Scan for the cell matching the given text and deliver its (X, Y) coordinate at center. 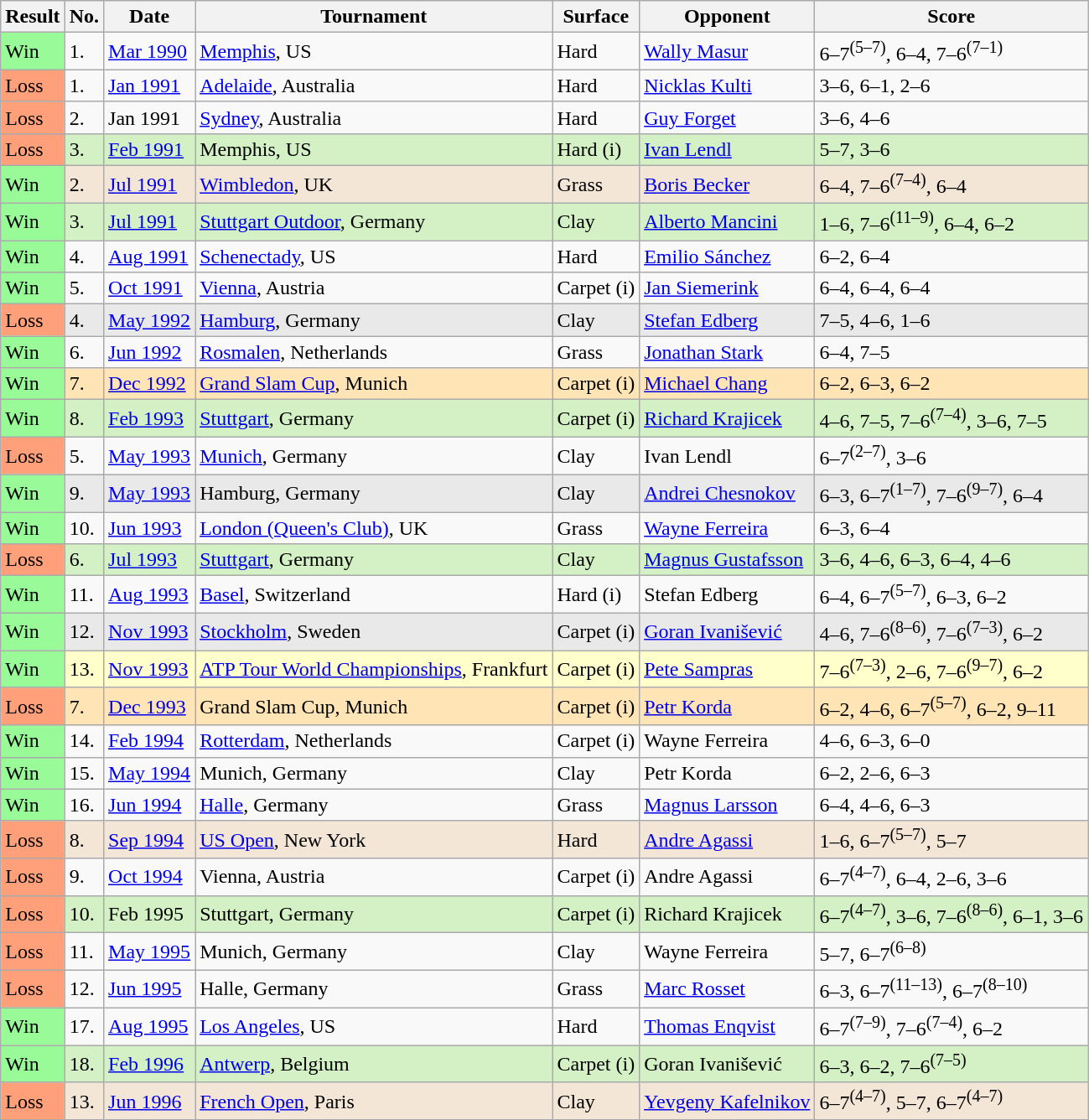
Magnus Gustafsson (728, 560)
Sep 1994 (149, 840)
5–7, 3–6 (952, 149)
Jonathan Stark (728, 352)
Feb 1993 (149, 419)
6–7(4–7), 6–4, 2–6, 3–6 (952, 877)
5–7, 6–7(6–8) (952, 952)
Adelaide, Australia (374, 86)
16. (84, 805)
Tournament (374, 17)
Guy Forget (728, 117)
17. (84, 1026)
7–5, 4–6, 1–6 (952, 320)
May 1994 (149, 773)
Feb 1994 (149, 741)
6–2, 2–6, 6–3 (952, 773)
3–6, 4–6 (952, 117)
Jun 1994 (149, 805)
6–3, 6–7(1–7), 7–6(9–7), 6–4 (952, 493)
6–2, 4–6, 6–7(5–7), 6–2, 9–11 (952, 706)
6–3, 6–4 (952, 528)
Feb 1996 (149, 1063)
Michael Chang (728, 384)
Sydney, Australia (374, 117)
Aug 1991 (149, 257)
6–3, 6–7(11–13), 6–7(8–10) (952, 989)
May 1992 (149, 320)
Yevgeny Kafelnikov (728, 1102)
Antwerp, Belgium (374, 1063)
Pete Sampras (728, 669)
Result (33, 17)
Thomas Enqvist (728, 1026)
May 1995 (149, 952)
6–2, 6–3, 6–2 (952, 384)
US Open, New York (374, 840)
Score (952, 17)
6–4, 6–7(5–7), 6–3, 6–2 (952, 595)
Magnus Larsson (728, 805)
ATP Tour World Championships, Frankfurt (374, 669)
6–4, 6–4, 6–4 (952, 288)
6–7(4–7), 3–6, 7–6(8–6), 6–1, 3–6 (952, 914)
15. (84, 773)
Rotterdam, Netherlands (374, 741)
Emilio Sánchez (728, 257)
1–6, 7–6(11–9), 6–4, 6–2 (952, 221)
7–6(7–3), 2–6, 7–6(9–7), 6–2 (952, 669)
Basel, Switzerland (374, 595)
6–2, 6–4 (952, 257)
Schenectady, US (374, 257)
6–7(7–9), 7–6(7–4), 6–2 (952, 1026)
Date (149, 17)
Oct 1991 (149, 288)
6–7(2–7), 3–6 (952, 456)
No. (84, 17)
Surface (596, 17)
1–6, 6–7(5–7), 5–7 (952, 840)
Boris Becker (728, 184)
6–7(5–7), 6–4, 7–6(7–1) (952, 52)
Jul 1993 (149, 560)
4–6, 7–6(8–6), 7–6(7–3), 6–2 (952, 632)
Rosmalen, Netherlands (374, 352)
Andrei Chesnokov (728, 493)
Stuttgart Outdoor, Germany (374, 221)
Wally Masur (728, 52)
4–6, 6–3, 6–0 (952, 741)
Jun 1996 (149, 1102)
6–4, 4–6, 6–3 (952, 805)
London (Queen's Club), UK (374, 528)
Opponent (728, 17)
Los Angeles, US (374, 1026)
Jan Siemerink (728, 288)
Jun 1993 (149, 528)
Nicklas Kulti (728, 86)
Jun 1992 (149, 352)
18. (84, 1063)
French Open, Paris (374, 1102)
Oct 1994 (149, 877)
3–6, 6–1, 2–6 (952, 86)
Dec 1993 (149, 706)
6–7(4–7), 5–7, 6–7(4–7) (952, 1102)
6–4, 7–6(7–4), 6–4 (952, 184)
Alberto Mancini (728, 221)
Feb 1995 (149, 914)
6–4, 7–5 (952, 352)
14. (84, 741)
Mar 1990 (149, 52)
4–6, 7–5, 7–6(7–4), 3–6, 7–5 (952, 419)
Dec 1992 (149, 384)
Jun 1995 (149, 989)
Stockholm, Sweden (374, 632)
Marc Rosset (728, 989)
Aug 1993 (149, 595)
3–6, 4–6, 6–3, 6–4, 4–6 (952, 560)
Feb 1991 (149, 149)
Aug 1995 (149, 1026)
6–3, 6–2, 7–6(7–5) (952, 1063)
Wimbledon, UK (374, 184)
